Scan for the cell matching the given text and deliver its [X, Y] coordinate at center. 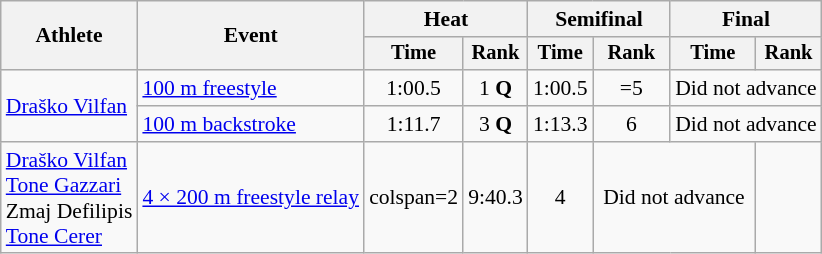
Athlete [70, 36]
3 Q [496, 124]
Heat [446, 19]
Semifinal [599, 19]
Draško VilfanTone GazzariZmaj DefilipisTone Cerer [70, 198]
1 Q [496, 88]
Event [250, 36]
9:40.3 [496, 198]
Draško Vilfan [70, 106]
4 [560, 198]
Final [746, 19]
=5 [632, 88]
100 m backstroke [250, 124]
4 × 200 m freestyle relay [250, 198]
1:11.7 [414, 124]
100 m freestyle [250, 88]
1:13.3 [560, 124]
6 [632, 124]
colspan=2 [414, 198]
